Search for the cell housing the specified text and yield its [X, Y] center coordinate. 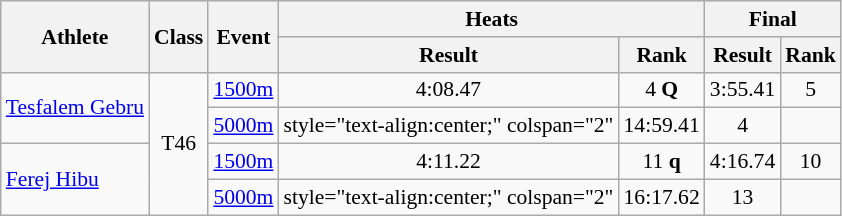
4 [742, 126]
Ferej Hibu [75, 180]
Event [243, 36]
4:11.22 [448, 162]
14:59.41 [661, 126]
11 q [661, 162]
Tesfalem Gebru [75, 108]
4:16.74 [742, 162]
3:55.41 [742, 90]
Class [178, 36]
Heats [491, 19]
T46 [178, 143]
Athlete [75, 36]
10 [810, 162]
4 Q [661, 90]
4:08.47 [448, 90]
13 [742, 197]
5 [810, 90]
16:17.62 [661, 197]
Final [773, 19]
